Provide the [X, Y] coordinate of the cell's center where the given text is located.  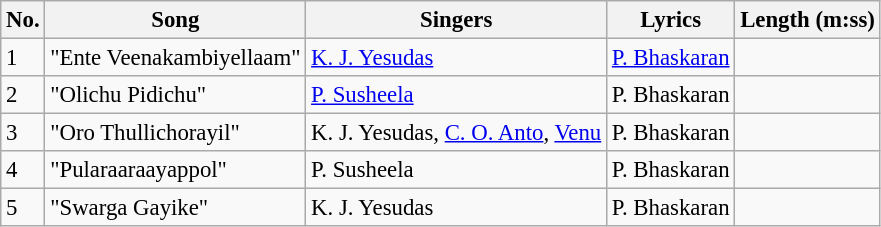
No. [23, 20]
1 [23, 58]
4 [23, 170]
"Oro Thullichorayil" [176, 133]
3 [23, 133]
"Ente Veenakambiyellaam" [176, 58]
"Swarga Gayike" [176, 208]
Singers [456, 20]
2 [23, 95]
5 [23, 208]
"Pularaaraayappol" [176, 170]
Lyrics [671, 20]
K. J. Yesudas, C. O. Anto, Venu [456, 133]
Song [176, 20]
Length (m:ss) [808, 20]
"Olichu Pidichu" [176, 95]
